Scan for the cell matching the given text and deliver its [x, y] coordinate at center. 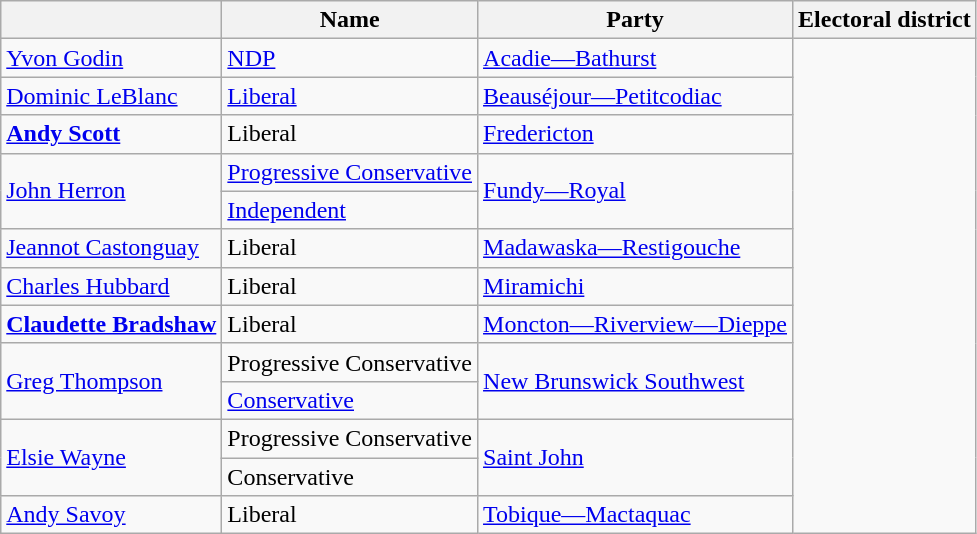
Fredericton [636, 134]
Independent [350, 210]
Moncton—Riverview—Dieppe [636, 324]
Party [636, 20]
Yvon Godin [112, 58]
New Brunswick Southwest [636, 381]
Saint John [636, 457]
Miramichi [636, 286]
NDP [350, 58]
Name [350, 20]
Electoral district [885, 20]
Andy Savoy [112, 515]
Dominic LeBlanc [112, 96]
Fundy—Royal [636, 191]
Charles Hubbard [112, 286]
Acadie—Bathurst [636, 58]
Jeannot Castonguay [112, 248]
Tobique—Mactaquac [636, 515]
Beauséjour—Petitcodiac [636, 96]
Andy Scott [112, 134]
Madawaska—Restigouche [636, 248]
Greg Thompson [112, 381]
John Herron [112, 191]
Claudette Bradshaw [112, 324]
Elsie Wayne [112, 457]
